From the cell containing the given text, extract its center point as (X, Y) coordinate. 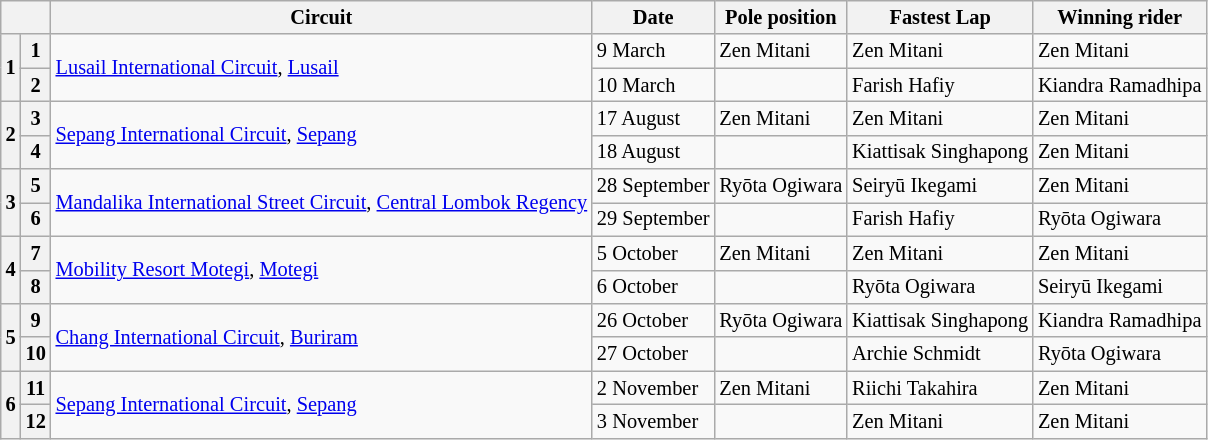
Circuit (322, 17)
26 October (653, 320)
9 March (653, 51)
5 October (653, 253)
12 (36, 421)
Mobility Resort Motegi, Motegi (322, 270)
Riichi Takahira (940, 388)
Archie Schmidt (940, 354)
10 (36, 354)
2 November (653, 388)
28 September (653, 186)
8 (36, 287)
Winning rider (1120, 17)
11 (36, 388)
29 September (653, 219)
Fastest Lap (940, 17)
10 March (653, 85)
6 October (653, 287)
3 November (653, 421)
Pole position (780, 17)
Mandalika International Street Circuit, Central Lombok Regency (322, 202)
Chang International Circuit, Buriram (322, 336)
18 August (653, 152)
Date (653, 17)
Lusail International Circuit, Lusail (322, 68)
27 October (653, 354)
17 August (653, 118)
7 (36, 253)
9 (36, 320)
